For the text-containing cell, return its midpoint in [x, y] coordinate format. 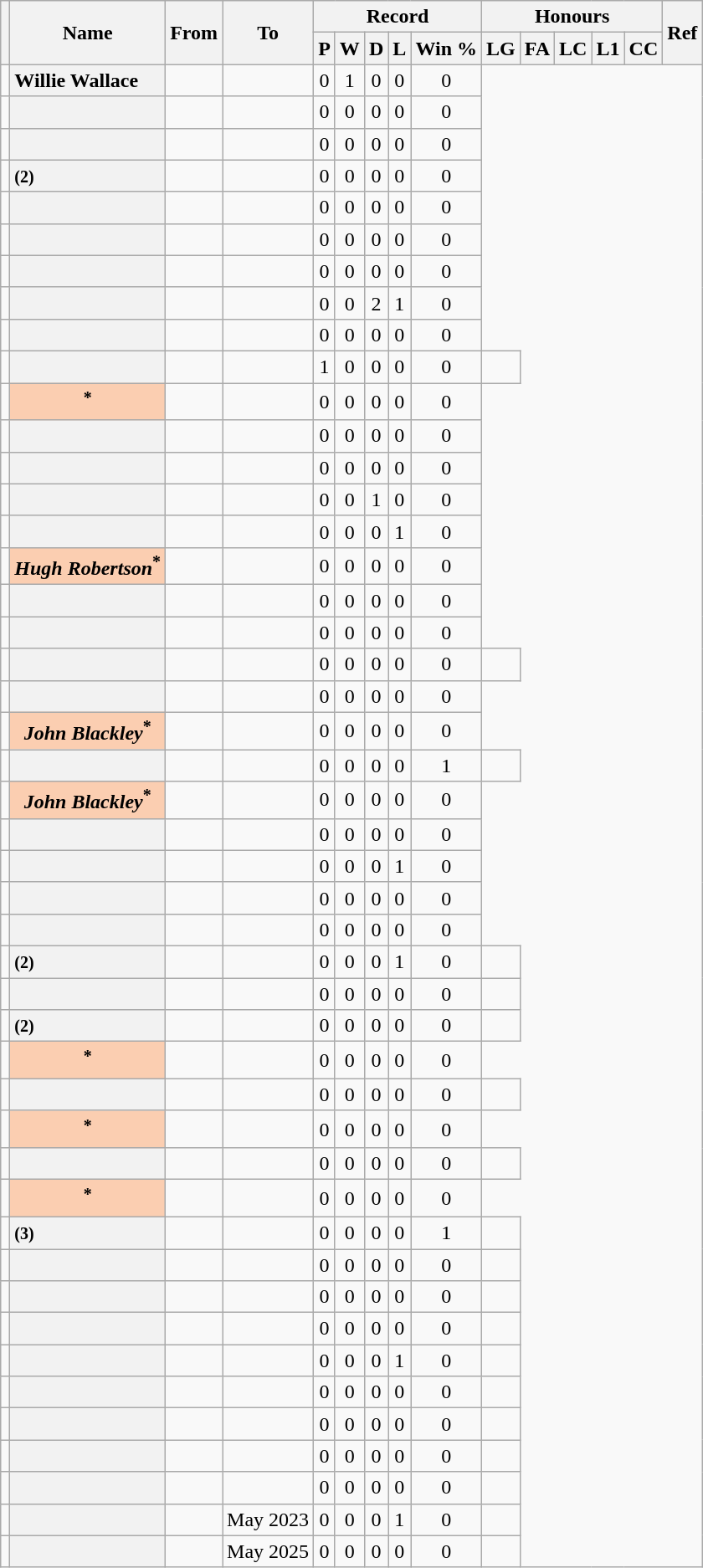
(3) [88, 1233]
L [400, 49]
Ref [683, 33]
To [268, 33]
2 [376, 303]
L1 [608, 49]
Honours [572, 17]
LC [573, 49]
W [350, 49]
D [376, 49]
May 2023 [268, 1519]
LG [501, 49]
CC [644, 49]
FA [537, 49]
From [194, 33]
Hugh Robertson* [88, 566]
Win % [447, 49]
Willie Wallace [88, 80]
Record [398, 17]
P [325, 49]
Name [88, 33]
May 2025 [268, 1551]
